Provide the [X, Y] coordinate of the cell's center where the given text is located.  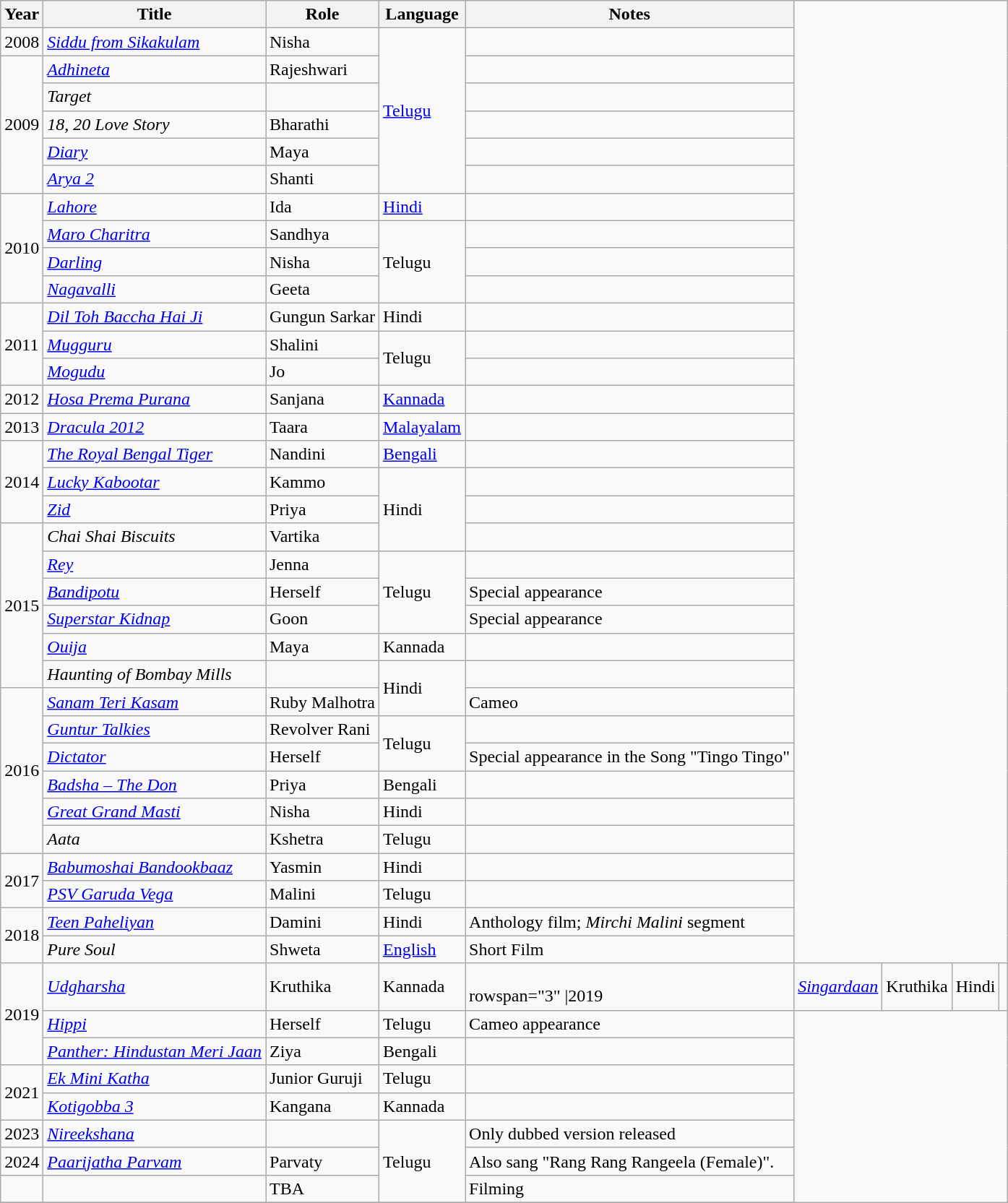
2024 [22, 1161]
Ziya [322, 1051]
Malayalam [422, 427]
PSV Garuda Vega [155, 894]
Only dubbed version released [630, 1134]
Mugguru [155, 345]
Guntur Talkies [155, 729]
2016 [22, 770]
Sanjana [322, 400]
Dil Toh Baccha Hai Ji [155, 316]
Kangana [322, 1106]
Title [155, 14]
Rey [155, 564]
Geeta [322, 289]
Short Film [630, 949]
Shalini [322, 345]
Great Grand Masti [155, 812]
Dictator [155, 756]
Yasmin [322, 867]
Panther: Hindustan Meri Jaan [155, 1051]
2009 [22, 124]
Arya 2 [155, 179]
Zid [155, 509]
Adhineta [155, 69]
Damini [322, 922]
Dracula 2012 [155, 427]
Rajeshwari [322, 69]
Filming [630, 1189]
Babumoshai Bandookbaaz [155, 867]
Notes [630, 14]
The Royal Bengal Tiger [155, 454]
Language [422, 14]
Target [155, 97]
2014 [22, 482]
Taara [322, 427]
Nandini [322, 454]
2012 [22, 400]
2015 [22, 605]
Haunting of Bombay Mills [155, 674]
Sandhya [322, 234]
Lahore [155, 207]
Kammo [322, 482]
Superstar Kidnap [155, 619]
rowspan="3" |2019 [630, 987]
Shanti [322, 179]
2010 [22, 248]
English [422, 949]
Sanam Teri Kasam [155, 702]
Siddu from Sikakulam [155, 42]
Anthology film; Mirchi Malini segment [630, 922]
Darling [155, 262]
Aata [155, 840]
18, 20 Love Story [155, 124]
Pure Soul [155, 949]
Paarijatha Parvam [155, 1161]
2018 [22, 936]
Kotigobba 3 [155, 1106]
Lucky Kabootar [155, 482]
2011 [22, 344]
Jenna [322, 564]
Goon [322, 619]
Cameo [630, 702]
Ek Mini Katha [155, 1079]
Singardaan [838, 987]
Teen Paheliyan [155, 922]
Bandipotu [155, 592]
Udgharsha [155, 987]
Gungun Sarkar [322, 316]
Junior Guruji [322, 1079]
Nireekshana [155, 1134]
Year [22, 14]
Maro Charitra [155, 234]
2017 [22, 881]
2023 [22, 1134]
Ouija [155, 647]
Bharathi [322, 124]
Vartika [322, 537]
Special appearance in the Song "Tingo Tingo" [630, 756]
Nagavalli [155, 289]
Malini [322, 894]
Parvaty [322, 1161]
Chai Shai Biscuits [155, 537]
Diary [155, 152]
2013 [22, 427]
Badsha – The Don [155, 784]
Also sang "Rang Rang Rangeela (Female)". [630, 1161]
Mogudu [155, 372]
Role [322, 14]
TBA [322, 1189]
Hosa Prema Purana [155, 400]
Jo [322, 372]
Ida [322, 207]
2019 [22, 1014]
Ruby Malhotra [322, 702]
Revolver Rani [322, 729]
2021 [22, 1092]
Shweta [322, 949]
Hippi [155, 1024]
Kshetra [322, 840]
Cameo appearance [630, 1024]
2008 [22, 42]
